For the text-containing cell, return its midpoint in (x, y) coordinate format. 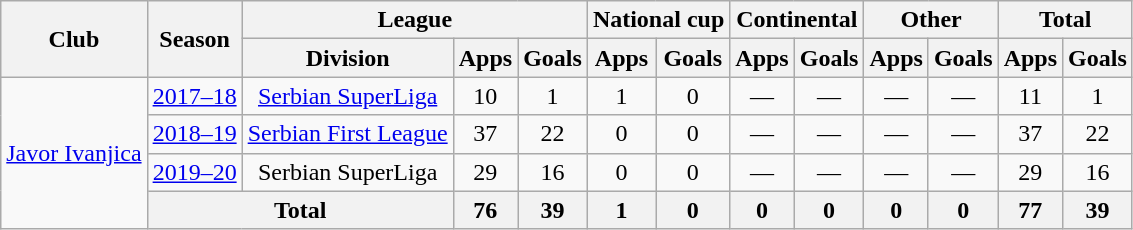
Club (74, 39)
2019–20 (194, 172)
Javor Ivanjica (74, 153)
11 (1030, 96)
Continental (797, 20)
National cup (658, 20)
Other (931, 20)
2017–18 (194, 96)
League (414, 20)
10 (485, 96)
Division (348, 58)
77 (1030, 210)
Season (194, 39)
2018–19 (194, 134)
Serbian First League (348, 134)
76 (485, 210)
